From the cell containing the given text, extract its center point as (X, Y) coordinate. 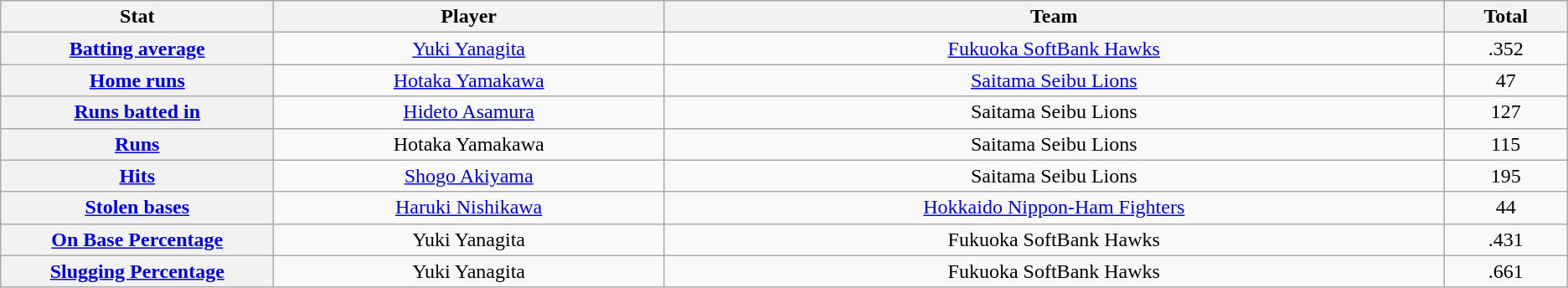
Hits (137, 176)
Team (1055, 17)
On Base Percentage (137, 239)
Stolen bases (137, 208)
Slugging Percentage (137, 271)
195 (1506, 176)
.431 (1506, 239)
Runs (137, 144)
Runs batted in (137, 112)
Hokkaido Nippon-Ham Fighters (1055, 208)
115 (1506, 144)
127 (1506, 112)
Hideto Asamura (469, 112)
Shogo Akiyama (469, 176)
Haruki Nishikawa (469, 208)
.661 (1506, 271)
Player (469, 17)
Stat (137, 17)
47 (1506, 80)
Total (1506, 17)
Batting average (137, 49)
Home runs (137, 80)
.352 (1506, 49)
44 (1506, 208)
